Determine the (X, Y) coordinate at the center of the cell enclosing the given text.  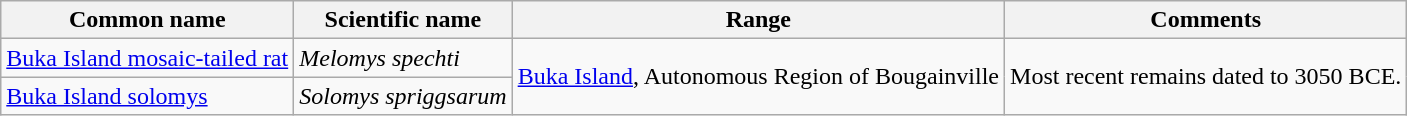
Buka Island solomys (148, 96)
Range (758, 20)
Scientific name (403, 20)
Common name (148, 20)
Buka Island, Autonomous Region of Bougainville (758, 77)
Melomys spechti (403, 58)
Most recent remains dated to 3050 BCE. (1206, 77)
Buka Island mosaic-tailed rat (148, 58)
Comments (1206, 20)
Solomys spriggsarum (403, 96)
